Find where the given text appears and provide that cell's center as [X, Y] coordinate. 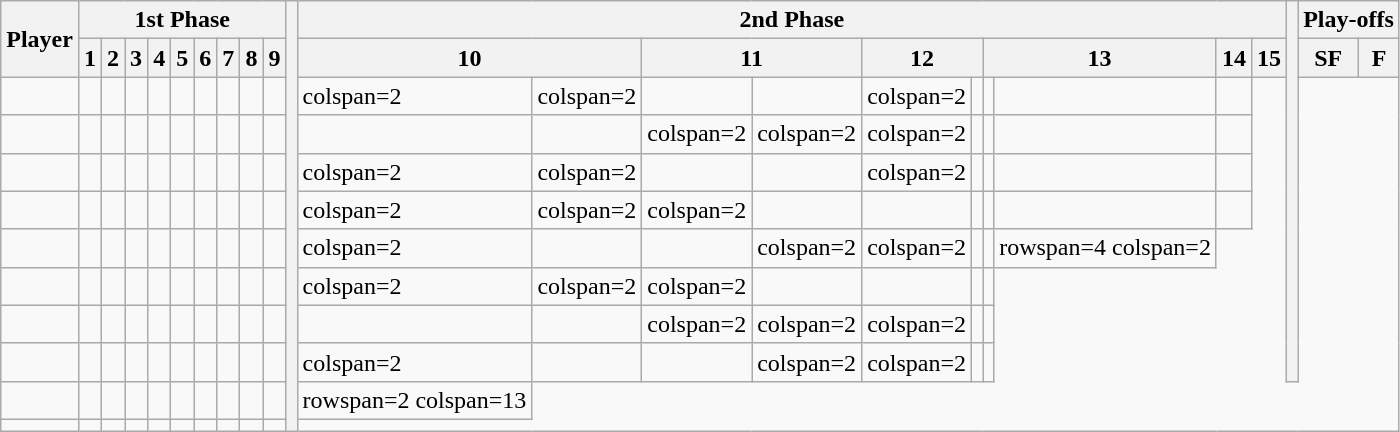
14 [1234, 58]
SF [1328, 58]
10 [470, 58]
9 [274, 58]
4 [160, 58]
8 [252, 58]
5 [182, 58]
F [1379, 58]
15 [1268, 58]
Player [40, 39]
Play-offs [1349, 20]
6 [206, 58]
rowspan=4 colspan=2 [1106, 248]
12 [922, 58]
13 [1100, 58]
1st Phase [182, 20]
7 [228, 58]
3 [136, 58]
2nd Phase [792, 20]
2 [114, 58]
rowspan=2 colspan=13 [414, 400]
1 [90, 58]
11 [752, 58]
